Output the (X, Y) coordinate of the center of the cell containing the given text.  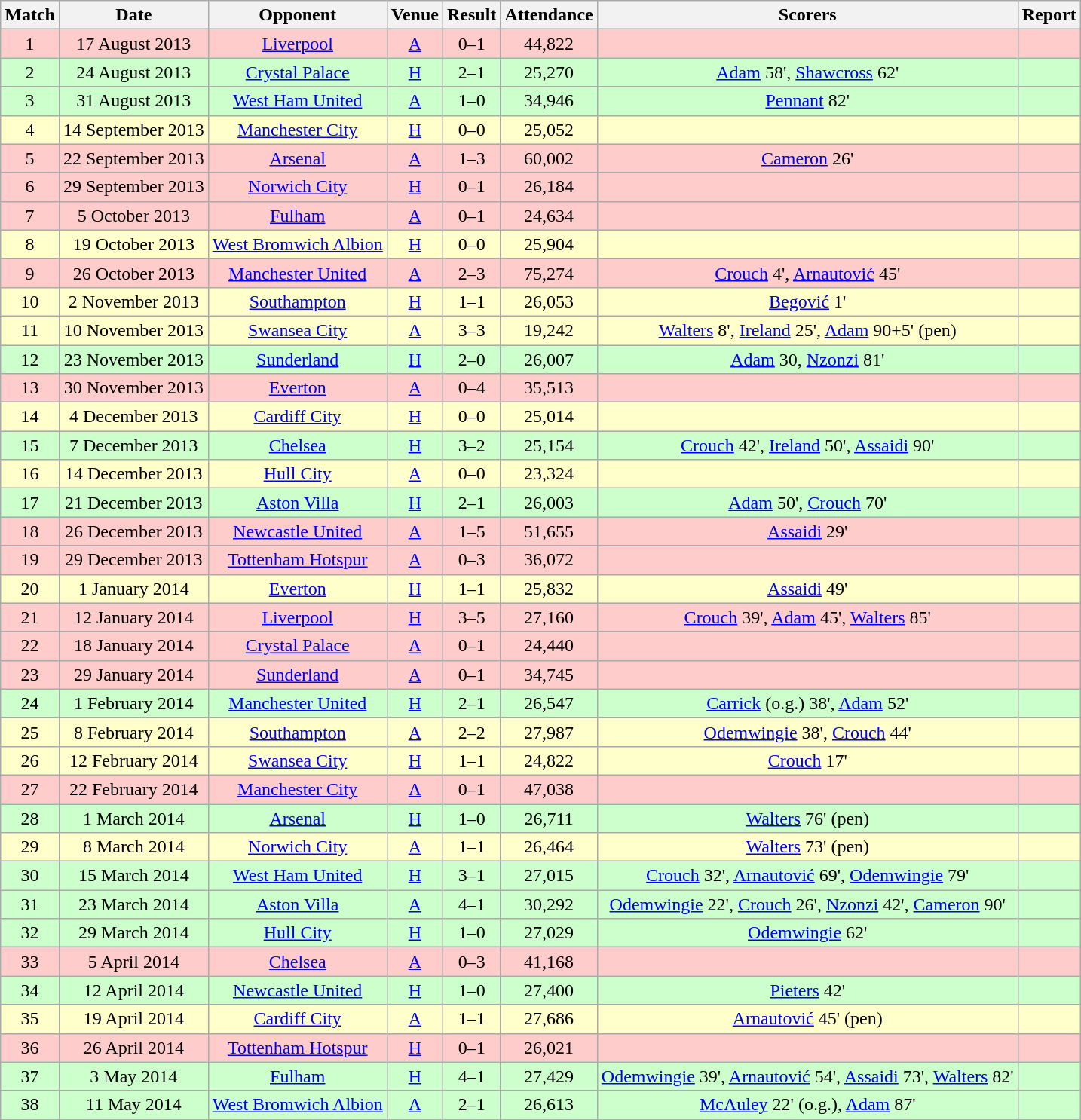
Opponent (297, 15)
25,154 (549, 445)
8 March 2014 (133, 847)
26,007 (549, 360)
3–5 (471, 617)
30 (30, 876)
27,400 (549, 990)
4 December 2013 (133, 417)
34 (30, 990)
26 October 2013 (133, 273)
13 (30, 388)
24,822 (549, 760)
36 (30, 1048)
25,014 (549, 417)
20 (30, 589)
29 (30, 847)
30,292 (549, 904)
Crouch 32', Arnautović 69', Odemwingie 79' (807, 876)
10 (30, 301)
3 May 2014 (133, 1076)
Walters 8', Ireland 25', Adam 90+5' (pen) (807, 330)
26,003 (549, 503)
Odemwingie 38', Crouch 44' (807, 732)
3–1 (471, 876)
1 February 2014 (133, 703)
5 April 2014 (133, 962)
51,655 (549, 531)
29 September 2013 (133, 187)
38 (30, 1105)
22 September 2013 (133, 158)
26,184 (549, 187)
22 February 2014 (133, 789)
26,613 (549, 1105)
Cameron 26' (807, 158)
2 November 2013 (133, 301)
29 December 2013 (133, 560)
Begović 1' (807, 301)
Pennant 82' (807, 101)
36,072 (549, 560)
26 (30, 760)
27,987 (549, 732)
27,015 (549, 876)
5 October 2013 (133, 216)
Odemwingie 39', Arnautović 54', Assaidi 73', Walters 82' (807, 1076)
4 (30, 130)
35 (30, 1019)
25,270 (549, 72)
75,274 (549, 273)
15 March 2014 (133, 876)
35,513 (549, 388)
34,745 (549, 675)
27,160 (549, 617)
Scorers (807, 15)
26,053 (549, 301)
26,464 (549, 847)
2–2 (471, 732)
24,634 (549, 216)
23 (30, 675)
17 August 2013 (133, 44)
33 (30, 962)
28 (30, 818)
5 (30, 158)
37 (30, 1076)
McAuley 22' (o.g.), Adam 87' (807, 1105)
17 (30, 503)
14 (30, 417)
32 (30, 933)
25,832 (549, 589)
Assaidi 29' (807, 531)
26,021 (549, 1048)
14 December 2013 (133, 474)
2 (30, 72)
21 December 2013 (133, 503)
27 (30, 789)
7 (30, 216)
7 December 2013 (133, 445)
26,547 (549, 703)
22 (30, 646)
47,038 (549, 789)
29 March 2014 (133, 933)
25,904 (549, 244)
23,324 (549, 474)
14 September 2013 (133, 130)
Adam 30, Nzonzi 81' (807, 360)
Walters 73' (pen) (807, 847)
26 December 2013 (133, 531)
8 (30, 244)
12 (30, 360)
27,429 (549, 1076)
6 (30, 187)
Crouch 39', Adam 45', Walters 85' (807, 617)
1 January 2014 (133, 589)
23 November 2013 (133, 360)
21 (30, 617)
24 August 2013 (133, 72)
2–3 (471, 273)
2–0 (471, 360)
1–3 (471, 158)
25,052 (549, 130)
Assaidi 49' (807, 589)
Crouch 17' (807, 760)
23 March 2014 (133, 904)
Crouch 4', Arnautović 45' (807, 273)
Walters 76' (pen) (807, 818)
0–4 (471, 388)
Carrick (o.g.) 38', Adam 52' (807, 703)
1 March 2014 (133, 818)
15 (30, 445)
16 (30, 474)
19 April 2014 (133, 1019)
Adam 58', Shawcross 62' (807, 72)
Venue (415, 15)
24,440 (549, 646)
3–2 (471, 445)
27,029 (549, 933)
24 (30, 703)
31 (30, 904)
1–5 (471, 531)
26 April 2014 (133, 1048)
3–3 (471, 330)
Crouch 42', Ireland 50', Assaidi 90' (807, 445)
26,711 (549, 818)
1 (30, 44)
41,168 (549, 962)
Odemwingie 22', Crouch 26', Nzonzi 42', Cameron 90' (807, 904)
19 (30, 560)
3 (30, 101)
44,822 (549, 44)
18 January 2014 (133, 646)
9 (30, 273)
Match (30, 15)
19 October 2013 (133, 244)
11 May 2014 (133, 1105)
Report (1049, 15)
27,686 (549, 1019)
25 (30, 732)
8 February 2014 (133, 732)
12 April 2014 (133, 990)
29 January 2014 (133, 675)
34,946 (549, 101)
31 August 2013 (133, 101)
Adam 50', Crouch 70' (807, 503)
Odemwingie 62' (807, 933)
11 (30, 330)
Attendance (549, 15)
30 November 2013 (133, 388)
Date (133, 15)
10 November 2013 (133, 330)
Arnautović 45' (pen) (807, 1019)
12 January 2014 (133, 617)
12 February 2014 (133, 760)
Result (471, 15)
19,242 (549, 330)
Pieters 42' (807, 990)
60,002 (549, 158)
18 (30, 531)
